Detect which cell encompasses the target text, then output its [X, Y] center coordinate. 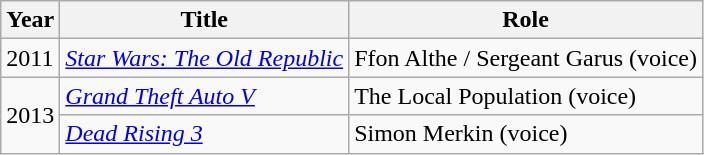
2013 [30, 115]
Grand Theft Auto V [204, 96]
Role [526, 20]
The Local Population (voice) [526, 96]
Star Wars: The Old Republic [204, 58]
Ffon Althe / Sergeant Garus (voice) [526, 58]
Year [30, 20]
2011 [30, 58]
Title [204, 20]
Dead Rising 3 [204, 134]
Simon Merkin (voice) [526, 134]
